Output the (x, y) coordinate of the center of the cell containing the given text.  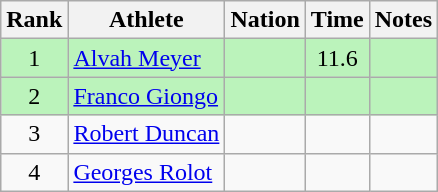
Georges Rolot (146, 172)
11.6 (337, 58)
Franco Giongo (146, 96)
3 (34, 134)
Robert Duncan (146, 134)
1 (34, 58)
Alvah Meyer (146, 58)
Athlete (146, 20)
4 (34, 172)
Nation (265, 20)
Time (337, 20)
Rank (34, 20)
Notes (403, 20)
2 (34, 96)
